Identify which cell holds the provided text, then report its (X, Y) central coordinate. 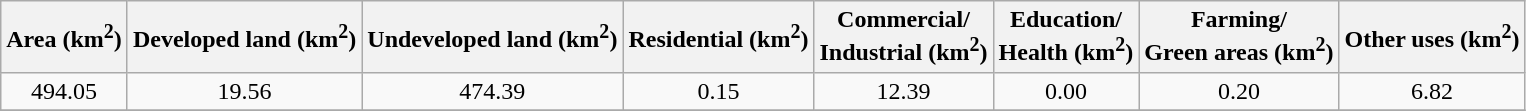
19.56 (244, 91)
494.05 (64, 91)
Residential (km2) (718, 37)
Developed land (km2) (244, 37)
Commercial/ Industrial (km2) (904, 37)
0.15 (718, 91)
Undeveloped land (km2) (492, 37)
Other uses (km2) (1432, 37)
Farming/ Green areas (km2) (1239, 37)
12.39 (904, 91)
474.39 (492, 91)
Area (km2) (64, 37)
Education/ Health (km2) (1066, 37)
0.20 (1239, 91)
0.00 (1066, 91)
6.82 (1432, 91)
